Scan for the cell matching the given text and deliver its (x, y) coordinate at center. 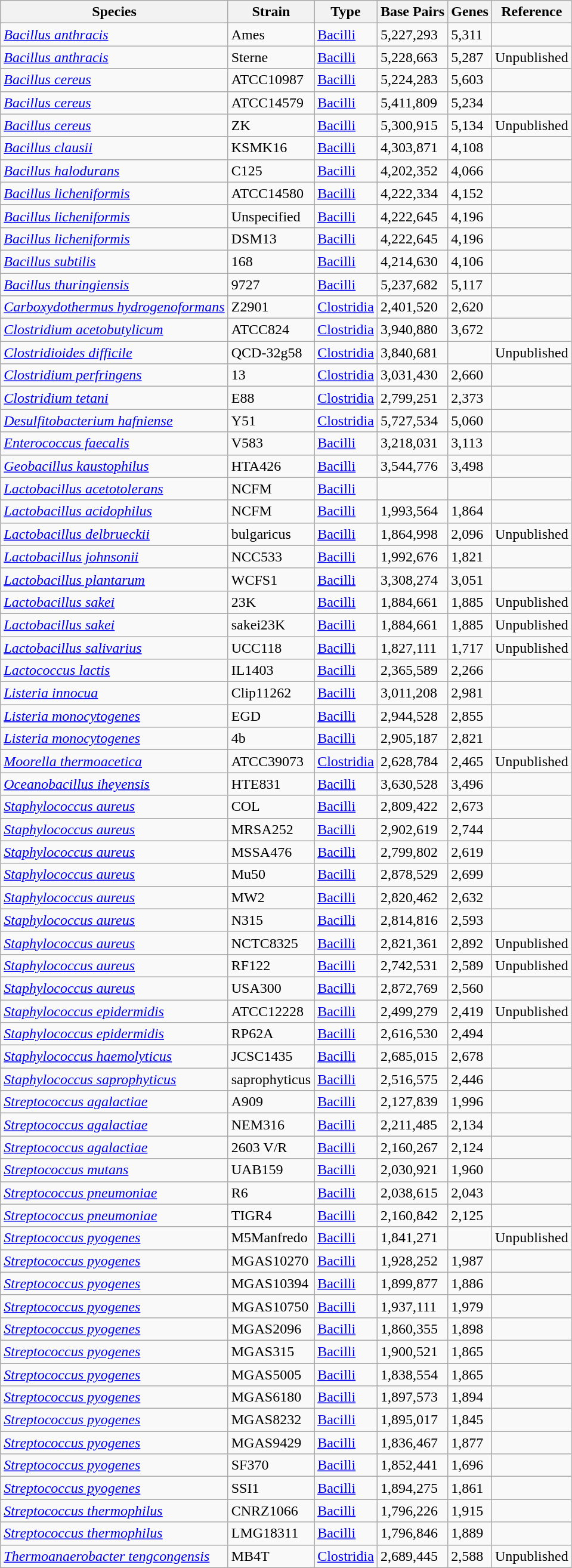
bulgaricus (271, 534)
Enterococcus faecalis (115, 443)
sakei23K (271, 625)
Lactobacillus acetotolerans (115, 489)
Unspecified (271, 216)
MB4T (271, 1556)
ATCC10987 (271, 80)
2,673 (470, 807)
2,401,520 (412, 307)
9727 (271, 285)
WCFS1 (271, 579)
5,224,283 (412, 80)
2,499,279 (412, 1011)
Bacillus thuringiensis (115, 285)
NEM316 (271, 1125)
2,820,462 (412, 897)
2,160,842 (412, 1215)
2,821 (470, 739)
1,915 (470, 1511)
V583 (271, 443)
ATCC39073 (271, 761)
2,030,921 (412, 1170)
2,872,769 (412, 988)
5,603 (470, 80)
1,979 (470, 1306)
2,744 (470, 829)
23K (271, 602)
Bacillus subtilis (115, 261)
MGAS10270 (271, 1261)
1,841,271 (412, 1238)
1,897,573 (412, 1397)
2,944,528 (412, 716)
2,211,485 (412, 1125)
4,066 (470, 171)
M5Manfredo (271, 1238)
2,742,531 (412, 965)
2,125 (470, 1215)
1,852,441 (412, 1465)
2,620 (470, 307)
N315 (271, 920)
SSI1 (271, 1488)
COL (271, 807)
1,895,017 (412, 1420)
2,809,422 (412, 807)
Bacillus clausii (115, 148)
4,108 (470, 148)
5,727,534 (412, 421)
2,616,530 (412, 1034)
4,303,871 (412, 148)
2,821,361 (412, 943)
5,287 (470, 57)
1,796,846 (412, 1533)
3,498 (470, 466)
3,544,776 (412, 466)
3,218,031 (412, 443)
Lactobacillus plantarum (115, 579)
Mu50 (271, 875)
Strain (271, 12)
2,799,251 (412, 398)
MSSA476 (271, 852)
2,516,575 (412, 1079)
MW2 (271, 897)
Thermoanaerobacter tengcongensis (115, 1556)
CNRZ1066 (271, 1511)
2,446 (470, 1079)
2,096 (470, 534)
2,127,839 (412, 1102)
1,899,877 (412, 1283)
2,660 (470, 375)
3,496 (470, 784)
E88 (271, 398)
MGAS6180 (271, 1397)
2,160,267 (412, 1147)
1,987 (470, 1261)
2,593 (470, 920)
168 (271, 261)
NCC533 (271, 557)
5,117 (470, 285)
1,864 (470, 511)
Listeria innocua (115, 693)
Z2901 (271, 307)
1,894,275 (412, 1488)
Type (346, 12)
KSMK16 (271, 148)
Clip11262 (271, 693)
2,134 (470, 1125)
ATCC14580 (271, 193)
DSM13 (271, 239)
MGAS10394 (271, 1283)
1,717 (470, 647)
MGAS2096 (271, 1329)
2,628,784 (412, 761)
SF370 (271, 1465)
4b (271, 739)
MGAS8232 (271, 1420)
1,696 (470, 1465)
JCSC1435 (271, 1057)
1,992,676 (412, 557)
Lactobacillus johnsonii (115, 557)
5,300,915 (412, 125)
2,038,615 (412, 1193)
Y51 (271, 421)
UCC118 (271, 647)
Base Pairs (412, 12)
Lactobacillus delbrueckii (115, 534)
C125 (271, 171)
2,814,816 (412, 920)
Lactobacillus acidophilus (115, 511)
2,878,529 (412, 875)
EGD (271, 716)
3,113 (470, 443)
3,940,880 (412, 330)
1,860,355 (412, 1329)
5,228,663 (412, 57)
2,699 (470, 875)
1,889 (470, 1533)
3,031,430 (412, 375)
Geobacillus kaustophilus (115, 466)
5,060 (470, 421)
Bacillus halodurans (115, 171)
1,836,467 (412, 1443)
2,043 (470, 1193)
2,685,015 (412, 1057)
Clostridioides difficile (115, 353)
RP62A (271, 1034)
1,877 (470, 1443)
1,937,111 (412, 1306)
4,106 (470, 261)
Lactococcus lactis (115, 671)
2,560 (470, 988)
2,902,619 (412, 829)
MGAS9429 (271, 1443)
MGAS315 (271, 1351)
1,864,998 (412, 534)
2,905,187 (412, 739)
ATCC14579 (271, 103)
2,619 (470, 852)
2,588 (470, 1556)
Sterne (271, 57)
LMG18311 (271, 1533)
2,632 (470, 897)
A909 (271, 1102)
Genes (470, 12)
3,308,274 (412, 579)
IL1403 (271, 671)
Clostridium acetobutylicum (115, 330)
NCTC8325 (271, 943)
5,237,682 (412, 285)
QCD-32g58 (271, 353)
4,202,352 (412, 171)
Lactobacillus salivarius (115, 647)
Streptococcus mutans (115, 1170)
3,840,681 (412, 353)
2603 V/R (271, 1147)
2,266 (470, 671)
Staphylococcus saprophyticus (115, 1079)
2,689,445 (412, 1556)
ZK (271, 125)
2,124 (470, 1147)
HTE831 (271, 784)
ATCC824 (271, 330)
1,996 (470, 1102)
USA300 (271, 988)
2,465 (470, 761)
5,411,809 (412, 103)
RF122 (271, 965)
MRSA252 (271, 829)
saprophyticus (271, 1079)
Desulfitobacterium hafniense (115, 421)
3,051 (470, 579)
1,894 (470, 1397)
2,981 (470, 693)
5,234 (470, 103)
TIGR4 (271, 1215)
1,821 (470, 557)
13 (271, 375)
MGAS5005 (271, 1374)
2,373 (470, 398)
2,494 (470, 1034)
UAB159 (271, 1170)
4,152 (470, 193)
Staphylococcus haemolyticus (115, 1057)
ATCC12228 (271, 1011)
Oceanobacillus iheyensis (115, 784)
1,886 (470, 1283)
4,222,334 (412, 193)
2,799,802 (412, 852)
1,845 (470, 1420)
1,960 (470, 1170)
3,011,208 (412, 693)
Ames (271, 35)
Carboxydothermus hydrogenoformans (115, 307)
4,214,630 (412, 261)
2,365,589 (412, 671)
2,855 (470, 716)
3,630,528 (412, 784)
HTA426 (271, 466)
5,311 (470, 35)
R6 (271, 1193)
2,892 (470, 943)
MGAS10750 (271, 1306)
1,838,554 (412, 1374)
Moorella thermoacetica (115, 761)
1,900,521 (412, 1351)
3,672 (470, 330)
2,678 (470, 1057)
1,827,111 (412, 647)
Reference (531, 12)
2,419 (470, 1011)
1,796,226 (412, 1511)
Clostridium perfringens (115, 375)
1,993,564 (412, 511)
Species (115, 12)
5,227,293 (412, 35)
1,898 (470, 1329)
Clostridium tetani (115, 398)
2,589 (470, 965)
5,134 (470, 125)
1,861 (470, 1488)
1,928,252 (412, 1261)
